Search for the cell housing the specified text and yield its [x, y] center coordinate. 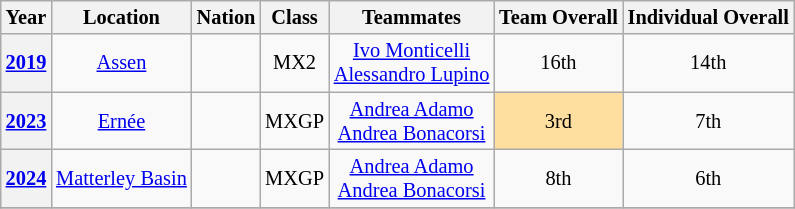
Assen [121, 63]
2024 [26, 178]
Team Overall [558, 17]
6th [708, 178]
Individual Overall [708, 17]
14th [708, 63]
16th [558, 63]
2019 [26, 63]
Year [26, 17]
Matterley Basin [121, 178]
Nation [226, 17]
Ivo MonticelliAlessandro Lupino [412, 63]
3rd [558, 121]
8th [558, 178]
7th [708, 121]
Class [294, 17]
2023 [26, 121]
MX2 [294, 63]
Ernée [121, 121]
Location [121, 17]
Teammates [412, 17]
